Detect which cell encompasses the target text, then output its (x, y) center coordinate. 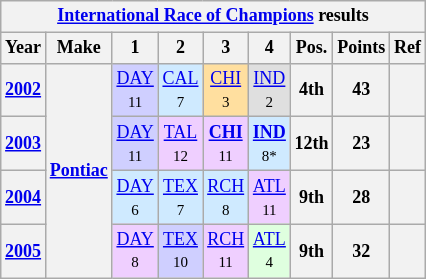
International Race of Champions results (213, 16)
TAL12 (180, 144)
Pontiac (78, 170)
TEX10 (180, 251)
2004 (24, 197)
12th (312, 144)
Make (78, 48)
23 (362, 144)
2 (180, 48)
RCH8 (226, 197)
4th (312, 90)
2005 (24, 251)
CHI11 (226, 144)
IND2 (270, 90)
1 (135, 48)
28 (362, 197)
DAY6 (135, 197)
Pos. (312, 48)
2003 (24, 144)
4 (270, 48)
Year (24, 48)
CHI3 (226, 90)
TEX7 (180, 197)
ATL11 (270, 197)
3 (226, 48)
CAL7 (180, 90)
2002 (24, 90)
ATL4 (270, 251)
RCH11 (226, 251)
32 (362, 251)
DAY8 (135, 251)
43 (362, 90)
Ref (408, 48)
IND8* (270, 144)
Points (362, 48)
